Scan for the cell matching the given text and deliver its [x, y] coordinate at center. 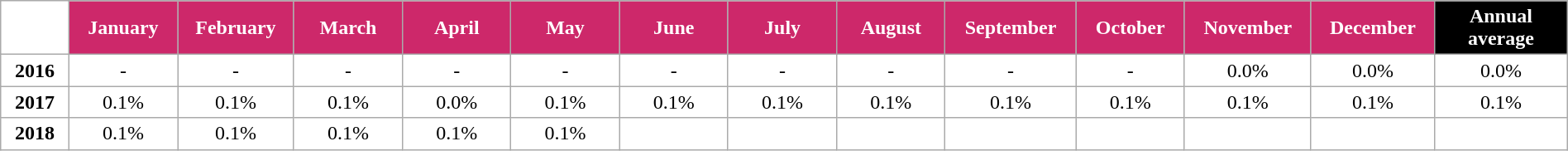
May [566, 28]
April [457, 28]
January [122, 28]
Annual average [1502, 28]
September [1011, 28]
2018 [35, 134]
2017 [35, 102]
December [1373, 28]
August [892, 28]
June [673, 28]
October [1130, 28]
July [782, 28]
February [237, 28]
March [347, 28]
2016 [35, 71]
November [1247, 28]
